Capture the cell that displays the provided text and extract its [X, Y] central coordinate. 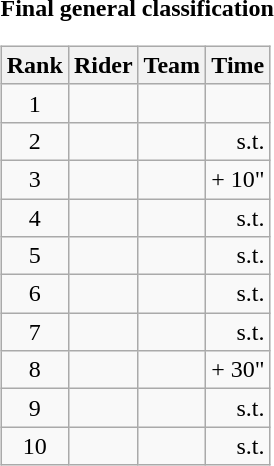
+ 10" [238, 179]
10 [34, 446]
3 [34, 179]
6 [34, 294]
2 [34, 141]
Rank [34, 65]
5 [34, 256]
Rider [103, 65]
Team [172, 65]
1 [34, 103]
8 [34, 370]
4 [34, 217]
9 [34, 408]
+ 30" [238, 370]
Time [238, 65]
7 [34, 332]
